Pinpoint the cell where the given text exists, returning its [x, y] midpoint coordinate. 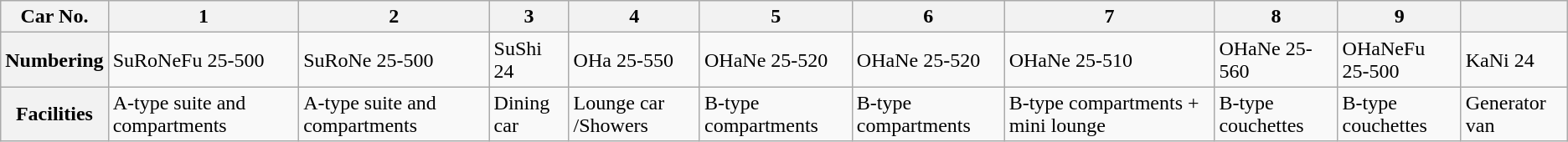
KaNi 24 [1514, 60]
OHa 25-550 [634, 60]
2 [394, 17]
SuRoNeFu 25-500 [203, 60]
3 [529, 17]
7 [1109, 17]
OHaNe 25-560 [1277, 60]
Lounge car /Showers [634, 114]
Facilities [54, 114]
1 [203, 17]
8 [1277, 17]
Car No. [54, 17]
SuRoNe 25-500 [394, 60]
6 [928, 17]
Generator van [1514, 114]
9 [1399, 17]
Dining car [529, 114]
4 [634, 17]
B-type compartments + mini lounge [1109, 114]
Numbering [54, 60]
OHaNe 25-510 [1109, 60]
SuShi 24 [529, 60]
5 [776, 17]
OHaNeFu 25-500 [1399, 60]
